Detect which cell encompasses the target text, then output its (X, Y) center coordinate. 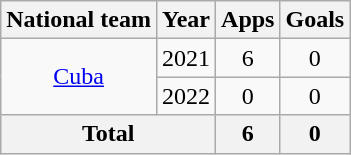
Cuba (79, 77)
Goals (315, 20)
2022 (186, 96)
Year (186, 20)
National team (79, 20)
Total (108, 134)
2021 (186, 58)
Apps (248, 20)
